Return the [x, y] coordinate for the center point of the cell that contains the specified text.  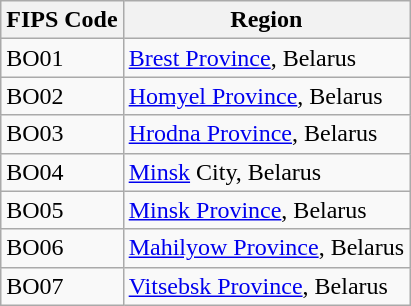
Mahilyow Province, Belarus [266, 248]
FIPS Code [62, 20]
BO05 [62, 210]
Minsk Province, Belarus [266, 210]
BO06 [62, 248]
BO01 [62, 58]
Vitsebsk Province, Belarus [266, 286]
BO07 [62, 286]
BO04 [62, 172]
Brest Province, Belarus [266, 58]
Homyel Province, Belarus [266, 96]
BO03 [62, 134]
Hrodna Province, Belarus [266, 134]
BO02 [62, 96]
Region [266, 20]
Minsk City, Belarus [266, 172]
